Identify which cell holds the provided text, then report its [X, Y] central coordinate. 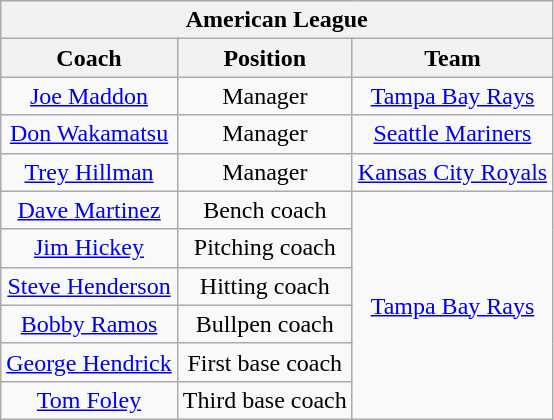
American League [277, 20]
Third base coach [264, 400]
Coach [90, 58]
Steve Henderson [90, 286]
Team [452, 58]
Bench coach [264, 210]
Seattle Mariners [452, 134]
Tom Foley [90, 400]
Dave Martinez [90, 210]
Bobby Ramos [90, 324]
Trey Hillman [90, 172]
Jim Hickey [90, 248]
Joe Maddon [90, 96]
First base coach [264, 362]
Hitting coach [264, 286]
Position [264, 58]
Pitching coach [264, 248]
Don Wakamatsu [90, 134]
Kansas City Royals [452, 172]
Bullpen coach [264, 324]
George Hendrick [90, 362]
